For the text-containing cell, return its midpoint in [X, Y] coordinate format. 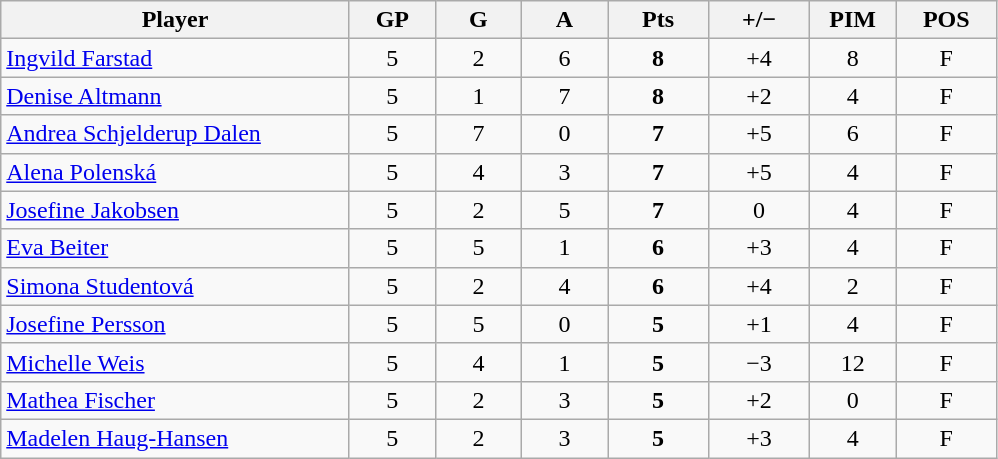
Simona Studentová [176, 286]
Eva Beiter [176, 248]
Ingvild Farstad [176, 58]
+/− [760, 20]
Madelen Haug-Hansen [176, 438]
Denise Altmann [176, 96]
Michelle Weis [176, 362]
12 [853, 362]
PIM [853, 20]
Josefine Persson [176, 324]
Alena Polenská [176, 172]
GP [392, 20]
Josefine Jakobsen [176, 210]
Mathea Fischer [176, 400]
+1 [760, 324]
Player [176, 20]
POS [946, 20]
G [478, 20]
A [564, 20]
Andrea Schjelderup Dalen [176, 134]
Pts [658, 20]
−3 [760, 362]
